Search for the cell housing the specified text and yield its [x, y] center coordinate. 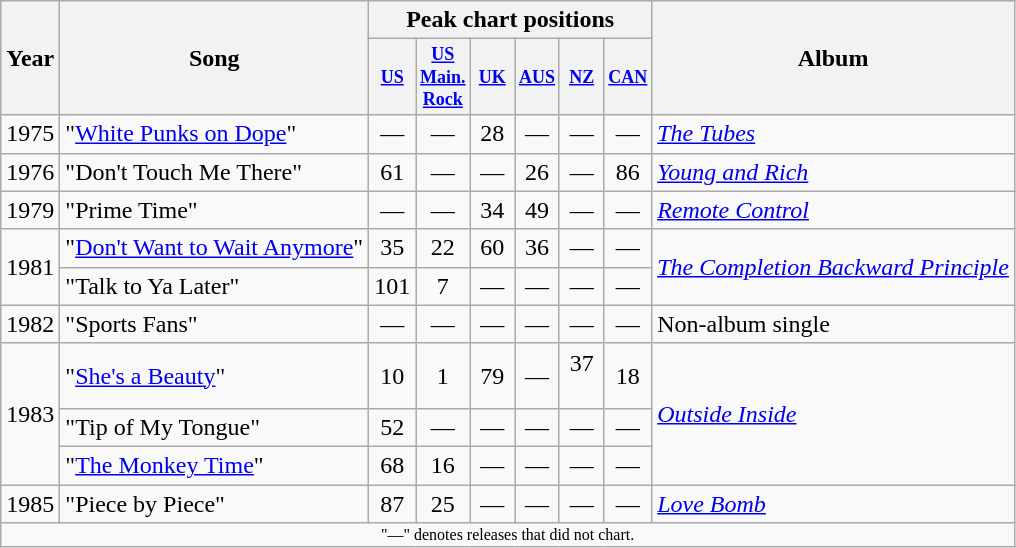
"The Monkey Time" [214, 465]
16 [443, 465]
CAN [628, 77]
Young and Rich [834, 172]
Album [834, 58]
Remote Control [834, 210]
22 [443, 248]
The Tubes [834, 134]
101 [392, 286]
28 [492, 134]
87 [392, 504]
"She's a Beauty" [214, 376]
1983 [30, 414]
7 [443, 286]
10 [392, 376]
"Don't Want to Wait Anymore" [214, 248]
1976 [30, 172]
Love Bomb [834, 504]
"Tip of My Tongue" [214, 427]
1 [443, 376]
1982 [30, 324]
"Piece by Piece" [214, 504]
The Completion Backward Principle [834, 267]
49 [538, 210]
NZ [582, 77]
Non-album single [834, 324]
36 [538, 248]
79 [492, 376]
18 [628, 376]
Outside Inside [834, 414]
1975 [30, 134]
26 [538, 172]
61 [392, 172]
25 [443, 504]
"Prime Time" [214, 210]
1985 [30, 504]
34 [492, 210]
Year [30, 58]
"White Punks on Dope" [214, 134]
60 [492, 248]
68 [392, 465]
"Talk to Ya Later" [214, 286]
1981 [30, 267]
Song [214, 58]
AUS [538, 77]
USMain.Rock [443, 77]
Peak chart positions [510, 20]
1979 [30, 210]
"Sports Fans" [214, 324]
52 [392, 427]
UK [492, 77]
37 [582, 376]
"—" denotes releases that did not chart. [508, 535]
35 [392, 248]
86 [628, 172]
"Don't Touch Me There" [214, 172]
US [392, 77]
